Search for the cell housing the specified text and yield its [x, y] center coordinate. 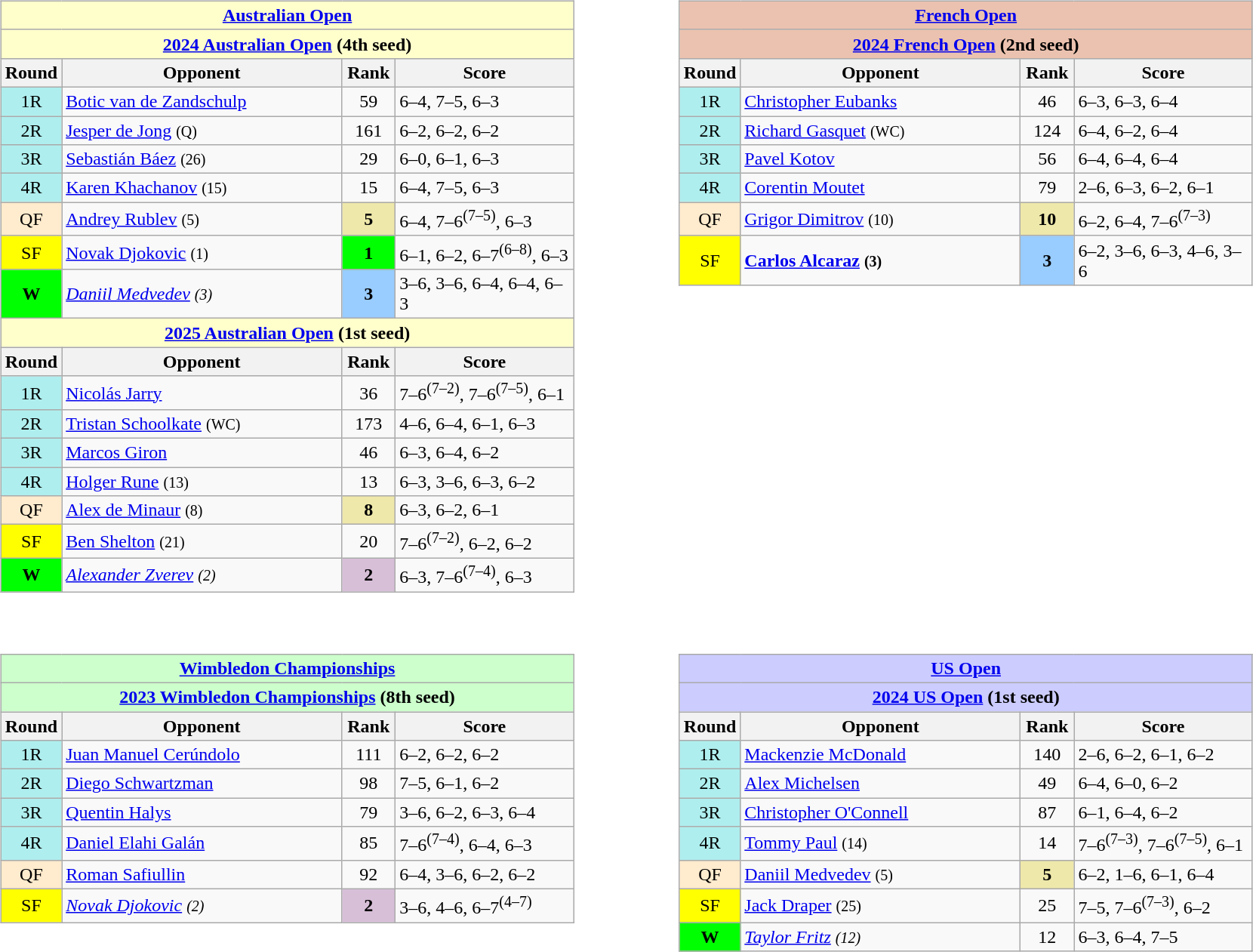
Alexander Zverev (2) [202, 575]
6–2, 6–4, 7–6(7–3) [1163, 219]
Jack Draper (25) [880, 906]
Australian Open [287, 15]
3–6, 3–6, 6–4, 6–4, 6–3 [485, 294]
Taylor Fritz (12) [880, 937]
Jesper de Jong (Q) [202, 131]
6–4, 6–4, 6–4 [1163, 159]
6–4, 3–6, 6–2, 6–2 [485, 874]
111 [368, 755]
13 [368, 482]
French Open [966, 15]
6–0, 6–1, 6–3 [485, 159]
Daniil Medvedev (5) [880, 874]
Nicolás Jarry [202, 393]
3–6, 6–2, 6–3, 6–4 [485, 812]
7–6(7–2), 7–6(7–5), 6–1 [485, 393]
Holger Rune (13) [202, 482]
4–6, 6–4, 6–1, 6–3 [485, 424]
25 [1048, 906]
6–4, 6–0, 6–2 [1163, 784]
6–3, 6–3, 6–4 [1163, 101]
6–3, 6–4, 6–2 [485, 453]
6–3, 6–2, 6–1 [485, 510]
7–6(7–2), 6–2, 6–2 [485, 542]
87 [1048, 812]
12 [1048, 937]
Novak Djokovic (1) [202, 252]
8 [368, 510]
2024 French Open (2nd seed) [966, 44]
Tommy Paul (14) [880, 844]
124 [1048, 131]
7–6(7–3), 7–6(7–5), 6–1 [1163, 844]
Daniel Elahi Galán [202, 844]
7–5, 7–6(7–3), 6–2 [1163, 906]
140 [1048, 755]
6–1, 6–4, 6–2 [1163, 812]
Alex de Minaur (8) [202, 510]
Corentin Moutet [880, 188]
Christopher Eubanks [880, 101]
6–3, 3–6, 6–3, 6–2 [485, 482]
20 [368, 542]
2–6, 6–3, 6–2, 6–1 [1163, 188]
Richard Gasquet (WC) [880, 131]
36 [368, 393]
2–6, 6–2, 6–1, 6–2 [1163, 755]
85 [368, 844]
Sebastián Báez (26) [202, 159]
2025 Australian Open (1st seed) [287, 333]
2024 US Open (1st seed) [966, 697]
2024 Australian Open (4th seed) [287, 44]
Tristan Schoolkate (WC) [202, 424]
Andrey Rublev (5) [202, 219]
14 [1048, 844]
Quentin Halys [202, 812]
Karen Khachanov (15) [202, 188]
161 [368, 131]
Alex Michelsen [880, 784]
6–1, 6–2, 6–7(6–8), 6–3 [485, 252]
Pavel Kotov [880, 159]
Grigor Dimitrov (10) [880, 219]
Juan Manuel Cerúndolo [202, 755]
Wimbledon Championships [287, 668]
49 [1048, 784]
6–2, 1–6, 6–1, 6–4 [1163, 874]
Christopher O'Connell [880, 812]
Marcos Giron [202, 453]
6–4, 7–6(7–5), 6–3 [485, 219]
Novak Djokovic (2) [202, 906]
3–6, 4–6, 6–7(4–7) [485, 906]
6–4, 6–2, 6–4 [1163, 131]
US Open [966, 668]
Daniil Medvedev (3) [202, 294]
173 [368, 424]
6–3, 7–6(7–4), 6–3 [485, 575]
59 [368, 101]
10 [1048, 219]
29 [368, 159]
6–2, 3–6, 6–3, 4–6, 3–6 [1163, 260]
92 [368, 874]
Ben Shelton (21) [202, 542]
15 [368, 188]
1 [368, 252]
6–3, 6–4, 7–5 [1163, 937]
7–6(7–4), 6–4, 6–3 [485, 844]
2023 Wimbledon Championships (8th seed) [287, 697]
Mackenzie McDonald [880, 755]
98 [368, 784]
7–5, 6–1, 6–2 [485, 784]
Roman Safiullin [202, 874]
Carlos Alcaraz (3) [880, 260]
Botic van de Zandschulp [202, 101]
56 [1048, 159]
Diego Schwartzman [202, 784]
